Return [X, Y] of the center of cell containing provided text 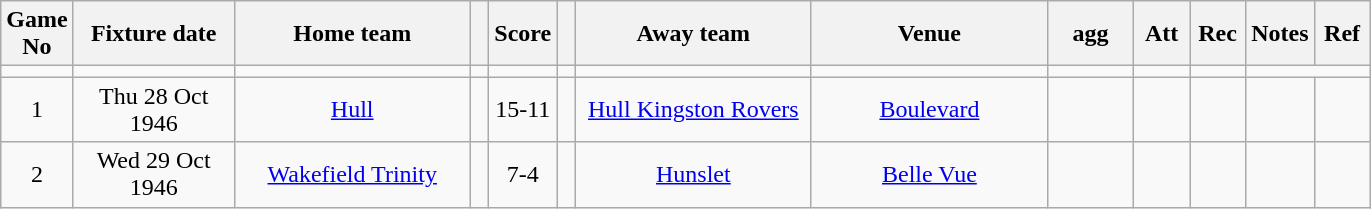
Wed 29 Oct 1946 [154, 174]
Belle Vue [929, 174]
Hull Kingston Rovers [693, 110]
Score [523, 34]
7-4 [523, 174]
Boulevard [929, 110]
Att [1162, 34]
Venue [929, 34]
Away team [693, 34]
Game No [37, 34]
Rec [1218, 34]
2 [37, 174]
Notes [1280, 34]
Hull [352, 110]
Ref [1342, 34]
Wakefield Trinity [352, 174]
Fixture date [154, 34]
Home team [352, 34]
1 [37, 110]
agg [1090, 34]
Hunslet [693, 174]
15-11 [523, 110]
Thu 28 Oct 1946 [154, 110]
